Return the (X, Y) coordinate for the center point of the cell that contains the specified text.  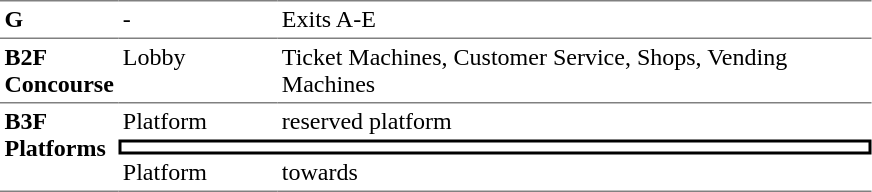
- (198, 20)
towards (574, 173)
B3FPlatforms (59, 148)
G (59, 20)
B2FConcourse (59, 71)
Ticket Machines, Customer Service, Shops, Vending Machines (574, 71)
Lobby (198, 71)
reserved platform (574, 122)
Exits A-E (574, 20)
